Search for the cell housing the specified text and yield its (x, y) center coordinate. 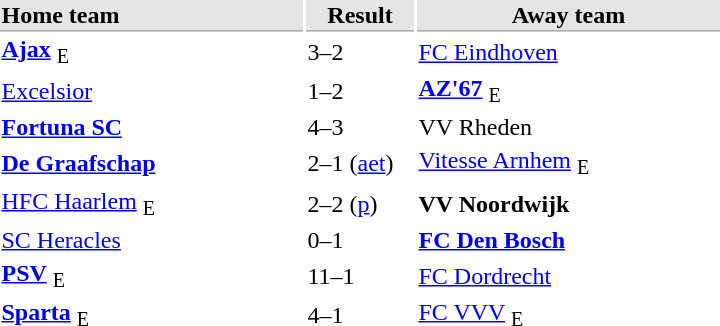
Fortuna SC (152, 128)
VV Rheden (568, 128)
SC Heracles (152, 240)
HFC Haarlem E (152, 203)
Away team (568, 16)
4–3 (360, 128)
De Graafschap (152, 164)
0–1 (360, 240)
Ajax E (152, 52)
FC Eindhoven (568, 52)
Home team (152, 16)
FC Dordrecht (568, 276)
Vitesse Arnhem E (568, 164)
2–2 (p) (360, 203)
Result (360, 16)
AZ'67 E (568, 92)
PSV E (152, 276)
3–2 (360, 52)
11–1 (360, 276)
VV Noordwijk (568, 203)
2–1 (aet) (360, 164)
FC Den Bosch (568, 240)
1–2 (360, 92)
Excelsior (152, 92)
